For the text-containing cell, return its midpoint in [X, Y] coordinate format. 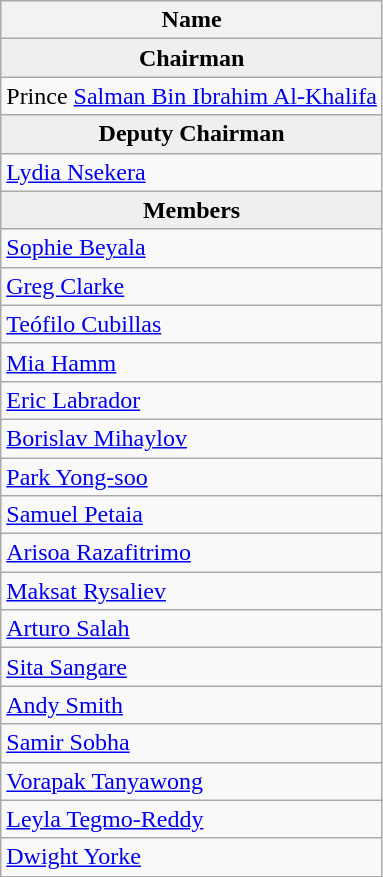
Samir Sobha [192, 743]
Teófilo Cubillas [192, 324]
Sophie Beyala [192, 248]
Prince Salman Bin Ibrahim Al-Khalifa [192, 96]
Borislav Mihaylov [192, 438]
Name [192, 20]
Members [192, 210]
Andy Smith [192, 705]
Lydia Nsekera [192, 172]
Eric Labrador [192, 400]
Park Yong-soo [192, 477]
Chairman [192, 58]
Deputy Chairman [192, 134]
Samuel Petaia [192, 515]
Vorapak Tanyawong [192, 781]
Sita Sangare [192, 667]
Arisoa Razafitrimo [192, 553]
Mia Hamm [192, 362]
Greg Clarke [192, 286]
Maksat Rysaliev [192, 591]
Arturo Salah [192, 629]
Dwight Yorke [192, 857]
Leyla Tegmo-Reddy [192, 819]
